Determine the (x, y) coordinate at the center of the cell enclosing the given text.  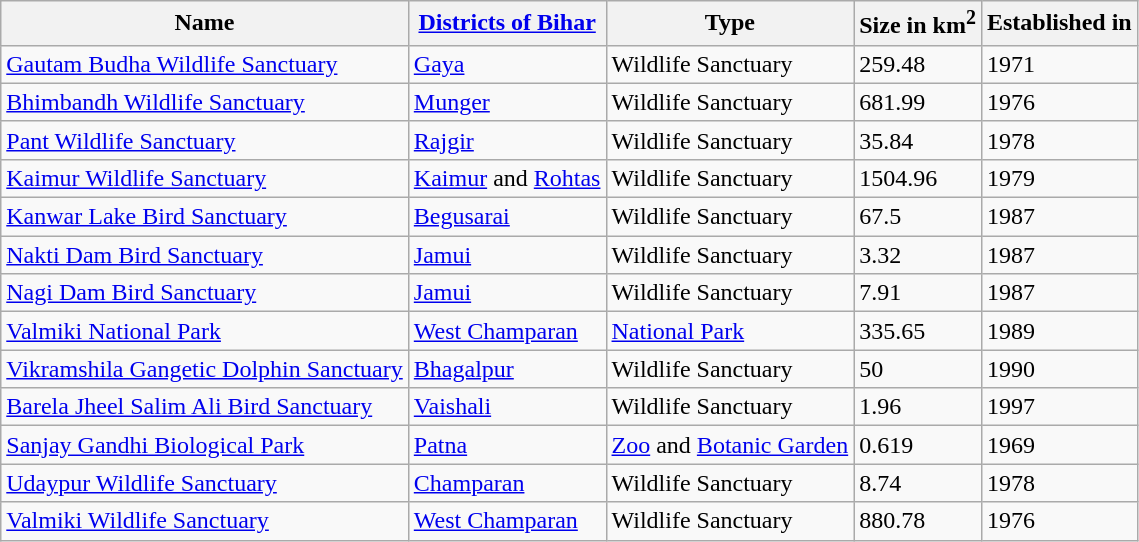
1990 (1059, 369)
681.99 (918, 102)
35.84 (918, 140)
Name (205, 24)
0.619 (918, 445)
50 (918, 369)
Sanjay Gandhi Biological Park (205, 445)
Vaishali (507, 407)
Bhagalpur (507, 369)
1971 (1059, 64)
Kaimur Wildlife Sanctuary (205, 178)
880.78 (918, 521)
1997 (1059, 407)
Pant Wildlife Sanctuary (205, 140)
8.74 (918, 483)
1.96 (918, 407)
Barela Jheel Salim Ali Bird Sanctuary (205, 407)
67.5 (918, 217)
3.32 (918, 255)
Size in km2 (918, 24)
Kanwar Lake Bird Sanctuary (205, 217)
7.91 (918, 293)
1504.96 (918, 178)
Vikramshila Gangetic Dolphin Sanctuary (205, 369)
Valmiki Wildlife Sanctuary (205, 521)
Nakti Dam Bird Sanctuary (205, 255)
1979 (1059, 178)
1989 (1059, 331)
Patna (507, 445)
Valmiki National Park (205, 331)
Established in (1059, 24)
Bhimbandh Wildlife Sanctuary (205, 102)
1969 (1059, 445)
Munger (507, 102)
Type (730, 24)
Nagi Dam Bird Sanctuary (205, 293)
Gaya (507, 64)
Gautam Budha Wildlife Sanctuary (205, 64)
National Park (730, 331)
Rajgir (507, 140)
335.65 (918, 331)
Kaimur and Rohtas (507, 178)
Begusarai (507, 217)
Champaran (507, 483)
Zoo and Botanic Garden (730, 445)
Udaypur Wildlife Sanctuary (205, 483)
Districts of Bihar (507, 24)
259.48 (918, 64)
